From the cell containing the given text, extract its center point as [X, Y] coordinate. 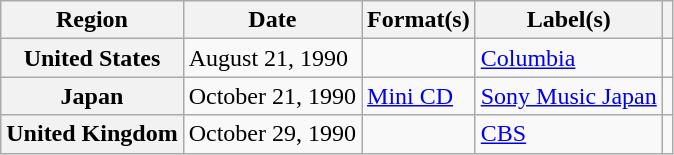
Columbia [568, 58]
August 21, 1990 [272, 58]
CBS [568, 134]
Label(s) [568, 20]
Sony Music Japan [568, 96]
Japan [92, 96]
Date [272, 20]
Mini CD [419, 96]
Format(s) [419, 20]
Region [92, 20]
United Kingdom [92, 134]
October 29, 1990 [272, 134]
United States [92, 58]
October 21, 1990 [272, 96]
